Find where the given text appears and provide that cell's center as [x, y] coordinate. 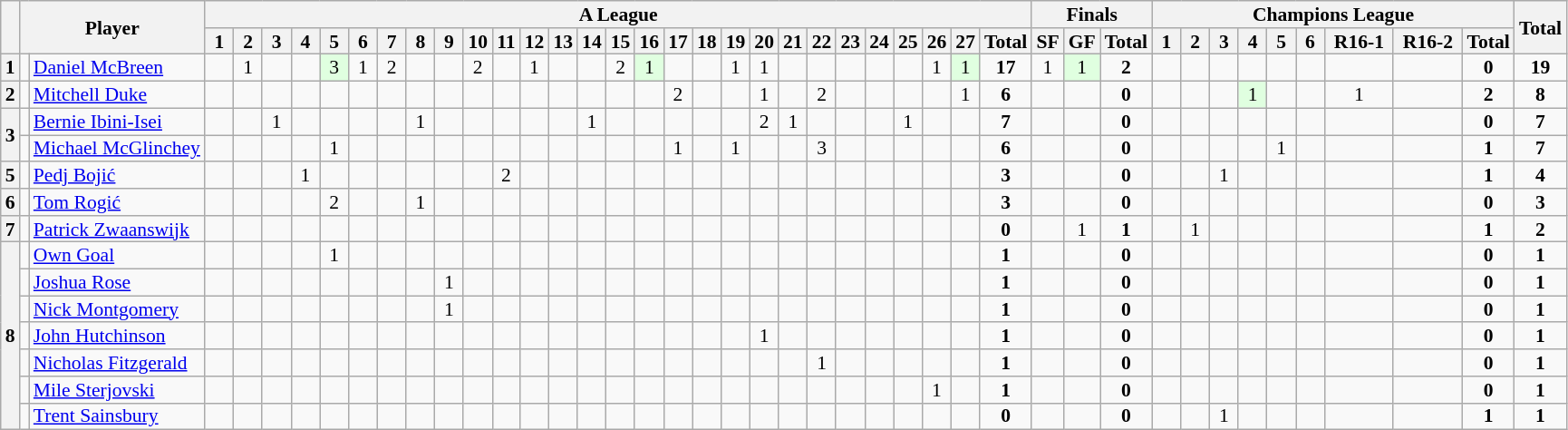
Champions League [1333, 15]
Nick Montgomery [117, 309]
Bernie Ibini-Isei [117, 122]
Mile Sterjovski [117, 390]
Joshua Rose [117, 283]
Player [112, 27]
Own Goal [117, 256]
23 [850, 42]
Patrick Zwaanswijk [117, 230]
R16-2 [1428, 42]
24 [879, 42]
Trent Sainsbury [117, 416]
26 [937, 42]
Michael McGlinchey [117, 149]
Tom Rogić [117, 202]
21 [793, 42]
20 [764, 42]
John Hutchinson [117, 337]
SF [1048, 42]
18 [707, 42]
GF [1082, 42]
Finals [1091, 15]
12 [535, 42]
Nicholas Fitzgerald [117, 363]
Pedj Bojić [117, 175]
13 [563, 42]
27 [965, 42]
14 [592, 42]
25 [908, 42]
A League [618, 15]
10 [478, 42]
Daniel McBreen [117, 68]
9 [450, 42]
16 [649, 42]
R16-1 [1359, 42]
22 [822, 42]
15 [621, 42]
11 [506, 42]
Mitchell Duke [117, 95]
